For the text-containing cell, return its midpoint in [x, y] coordinate format. 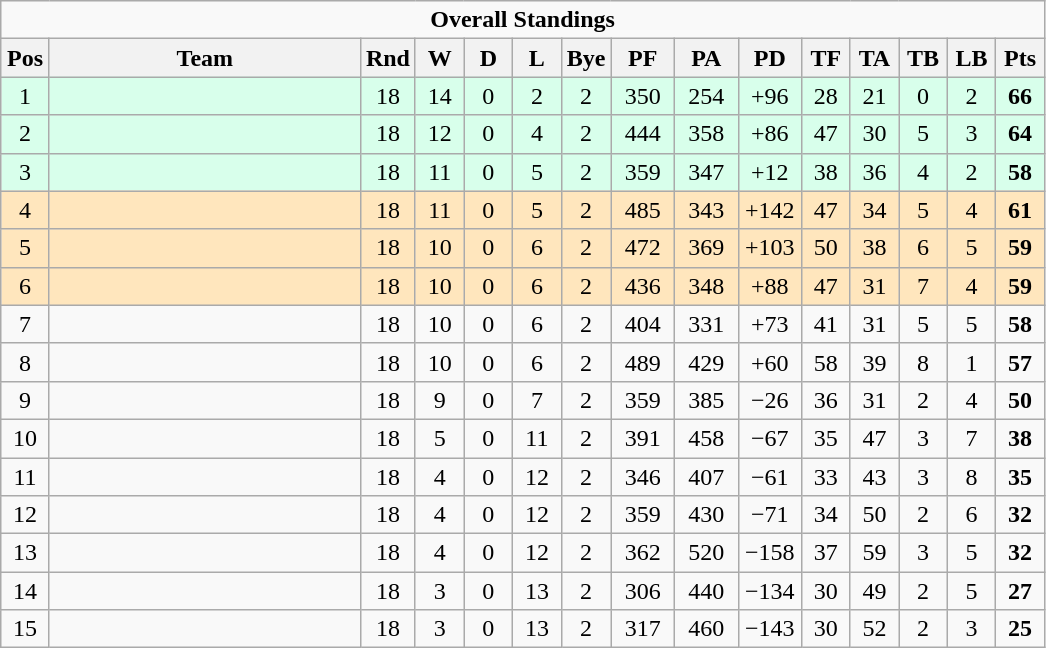
−67 [770, 438]
PD [770, 58]
407 [706, 477]
362 [643, 553]
−134 [770, 591]
460 [706, 629]
TB [924, 58]
430 [706, 515]
W [440, 58]
TA [874, 58]
436 [643, 286]
Overall Standings [523, 20]
64 [1020, 134]
346 [643, 477]
49 [874, 591]
440 [706, 591]
317 [643, 629]
33 [826, 477]
+60 [770, 362]
27 [1020, 591]
331 [706, 324]
Team [204, 58]
43 [874, 477]
472 [643, 248]
−158 [770, 553]
+12 [770, 172]
254 [706, 96]
489 [643, 362]
D [488, 58]
348 [706, 286]
+96 [770, 96]
Pts [1020, 58]
Pos [26, 58]
520 [706, 553]
485 [643, 210]
Bye [586, 58]
385 [706, 400]
PA [706, 58]
28 [826, 96]
52 [874, 629]
TF [826, 58]
15 [26, 629]
66 [1020, 96]
+86 [770, 134]
Rnd [388, 58]
−26 [770, 400]
+142 [770, 210]
458 [706, 438]
358 [706, 134]
41 [826, 324]
−71 [770, 515]
37 [826, 553]
+73 [770, 324]
21 [874, 96]
347 [706, 172]
−61 [770, 477]
61 [1020, 210]
39 [874, 362]
PF [643, 58]
444 [643, 134]
−143 [770, 629]
25 [1020, 629]
57 [1020, 362]
404 [643, 324]
306 [643, 591]
429 [706, 362]
369 [706, 248]
+103 [770, 248]
343 [706, 210]
L [538, 58]
+88 [770, 286]
391 [643, 438]
350 [643, 96]
LB [972, 58]
